Locate the cell with the specified text and output its (x, y) center coordinate. 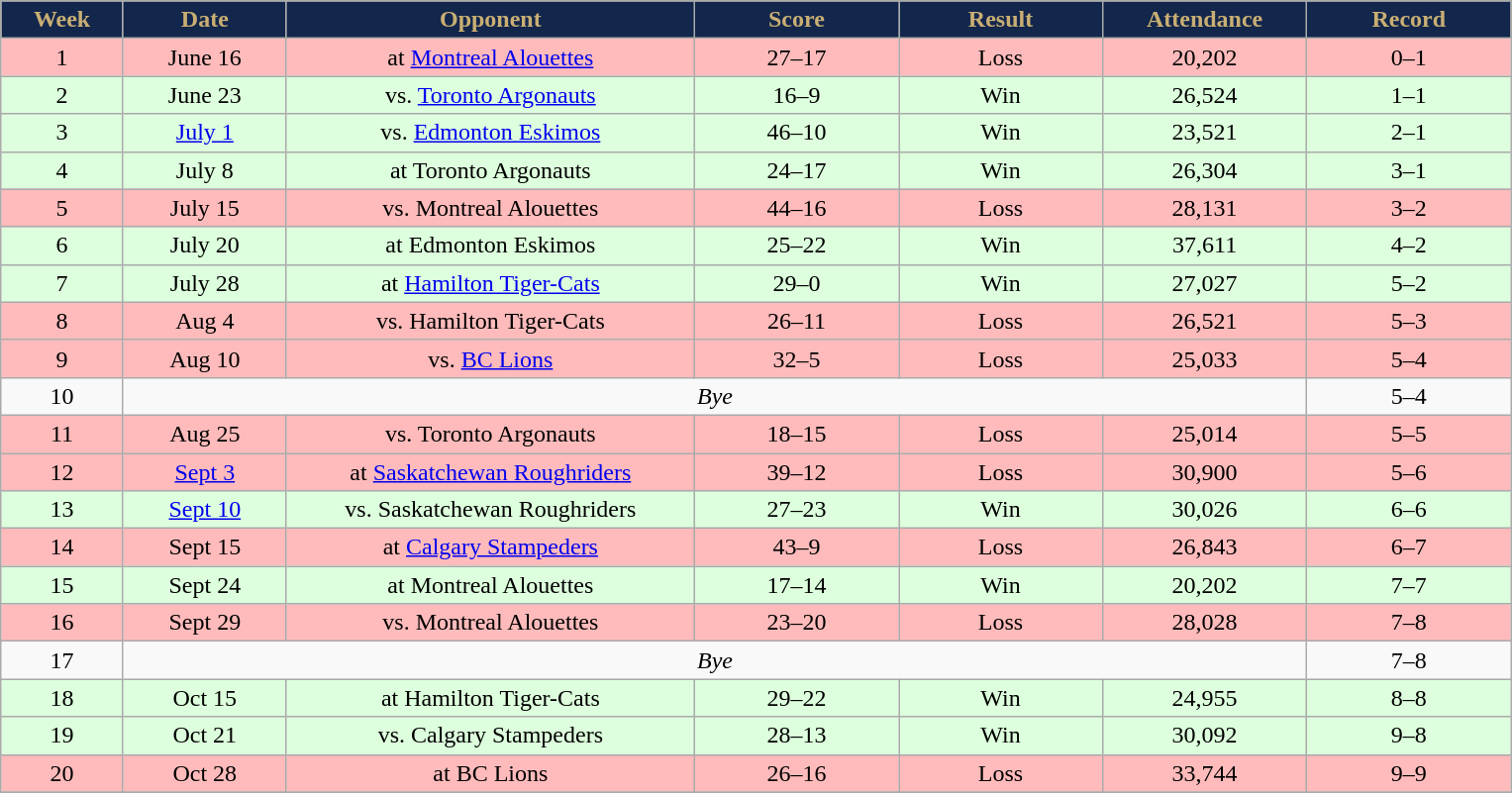
13 (62, 510)
28,131 (1205, 208)
26,304 (1205, 170)
Sept 3 (204, 472)
Sept 29 (204, 623)
Week (62, 20)
23,521 (1205, 133)
8 (62, 321)
9–8 (1409, 736)
5–3 (1409, 321)
6 (62, 246)
43–9 (796, 547)
26,521 (1205, 321)
Opponent (490, 20)
4–2 (1409, 246)
26–11 (796, 321)
18–15 (796, 434)
28,028 (1205, 623)
Record (1409, 20)
26–16 (796, 773)
24,955 (1205, 698)
Aug 10 (204, 358)
at Toronto Argonauts (490, 170)
10 (62, 396)
Sept 10 (204, 510)
19 (62, 736)
July 8 (204, 170)
Attendance (1205, 20)
1–1 (1409, 95)
18 (62, 698)
at Edmonton Eskimos (490, 246)
23–20 (796, 623)
11 (62, 434)
5–2 (1409, 283)
Result (1001, 20)
Oct 21 (204, 736)
Oct 15 (204, 698)
at BC Lions (490, 773)
14 (62, 547)
30,026 (1205, 510)
Aug 25 (204, 434)
3 (62, 133)
24–17 (796, 170)
16–9 (796, 95)
Sept 24 (204, 585)
8–8 (1409, 698)
Oct 28 (204, 773)
5 (62, 208)
3–1 (1409, 170)
3–2 (1409, 208)
25–22 (796, 246)
25,014 (1205, 434)
vs. Calgary Stampeders (490, 736)
17–14 (796, 585)
9 (62, 358)
30,900 (1205, 472)
7 (62, 283)
Score (796, 20)
vs. BC Lions (490, 358)
vs. Saskatchewan Roughriders (490, 510)
20 (62, 773)
27,027 (1205, 283)
7–7 (1409, 585)
1 (62, 57)
5–6 (1409, 472)
25,033 (1205, 358)
2 (62, 95)
6–6 (1409, 510)
16 (62, 623)
Date (204, 20)
46–10 (796, 133)
4 (62, 170)
Aug 4 (204, 321)
6–7 (1409, 547)
July 1 (204, 133)
June 23 (204, 95)
vs. Edmonton Eskimos (490, 133)
37,611 (1205, 246)
at Saskatchewan Roughriders (490, 472)
July 15 (204, 208)
39–12 (796, 472)
Sept 15 (204, 547)
June 16 (204, 57)
at Calgary Stampeders (490, 547)
27–17 (796, 57)
30,092 (1205, 736)
July 28 (204, 283)
17 (62, 660)
July 20 (204, 246)
2–1 (1409, 133)
5–5 (1409, 434)
29–22 (796, 698)
9–9 (1409, 773)
28–13 (796, 736)
44–16 (796, 208)
12 (62, 472)
27–23 (796, 510)
15 (62, 585)
33,744 (1205, 773)
26,843 (1205, 547)
0–1 (1409, 57)
26,524 (1205, 95)
32–5 (796, 358)
29–0 (796, 283)
vs. Hamilton Tiger-Cats (490, 321)
